Locate the cell with the specified text and output its (X, Y) center coordinate. 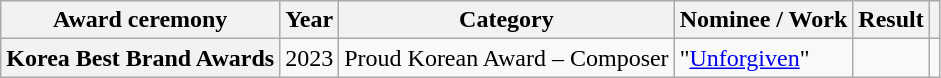
Year (310, 20)
Proud Korean Award – Composer (506, 58)
Korea Best Brand Awards (140, 58)
Award ceremony (140, 20)
Nominee / Work (764, 20)
2023 (310, 58)
"Unforgiven" (764, 58)
Result (891, 20)
Category (506, 20)
